Pinpoint the cell where the given text exists, returning its [x, y] midpoint coordinate. 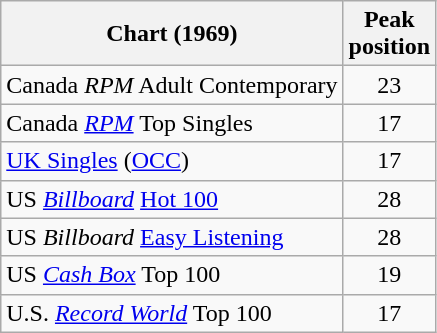
19 [389, 275]
US Cash Box Top 100 [172, 275]
UK Singles (OCC) [172, 161]
23 [389, 85]
US Billboard Easy Listening [172, 237]
Peakposition [389, 34]
Canada RPM Top Singles [172, 123]
U.S. Record World Top 100 [172, 313]
US Billboard Hot 100 [172, 199]
Canada RPM Adult Contemporary [172, 85]
Chart (1969) [172, 34]
